Extract the [x, y] coordinate from the center of the cell holding the provided text.  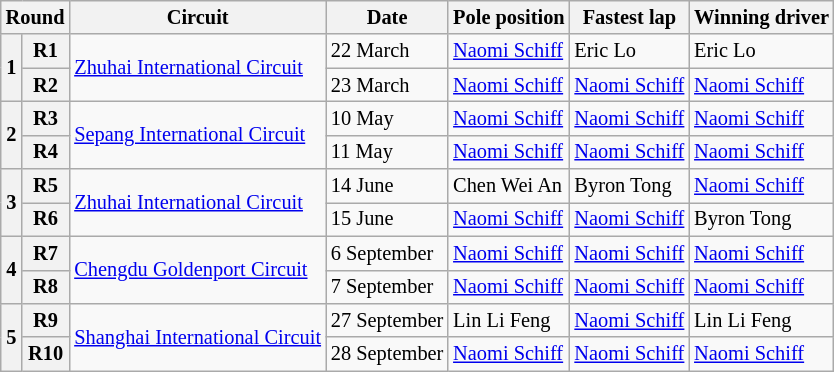
R1 [46, 51]
22 March [387, 51]
15 June [387, 219]
14 June [387, 186]
R3 [46, 118]
Circuit [198, 17]
Fastest lap [630, 17]
Round [36, 17]
28 September [387, 354]
4 [12, 270]
Date [387, 17]
3 [12, 202]
R5 [46, 186]
R10 [46, 354]
Shanghai International Circuit [198, 336]
23 March [387, 85]
Sepang International Circuit [198, 134]
2 [12, 134]
R9 [46, 320]
R4 [46, 152]
R7 [46, 253]
Chen Wei An [508, 186]
Pole position [508, 17]
Winning driver [762, 17]
R8 [46, 287]
R2 [46, 85]
1 [12, 68]
5 [12, 336]
6 September [387, 253]
27 September [387, 320]
10 May [387, 118]
7 September [387, 287]
R6 [46, 219]
Chengdu Goldenport Circuit [198, 270]
11 May [387, 152]
